Detect which cell encompasses the target text, then output its [x, y] center coordinate. 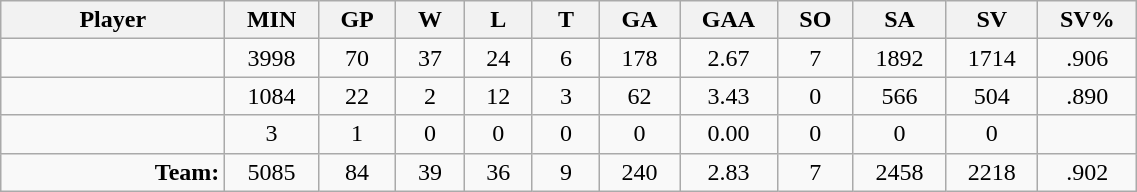
MIN [272, 20]
178 [640, 58]
9 [566, 172]
.902 [1088, 172]
37 [430, 58]
36 [498, 172]
2.67 [729, 58]
SV% [1088, 20]
2218 [992, 172]
L [498, 20]
.890 [1088, 96]
3998 [272, 58]
SA [899, 20]
GA [640, 20]
1 [357, 134]
T [566, 20]
1892 [899, 58]
2.83 [729, 172]
2 [430, 96]
GP [357, 20]
.906 [1088, 58]
240 [640, 172]
5085 [272, 172]
12 [498, 96]
Team: [113, 172]
504 [992, 96]
22 [357, 96]
84 [357, 172]
6 [566, 58]
1714 [992, 58]
24 [498, 58]
GAA [729, 20]
Player [113, 20]
SO [815, 20]
3.43 [729, 96]
SV [992, 20]
1084 [272, 96]
39 [430, 172]
2458 [899, 172]
0.00 [729, 134]
70 [357, 58]
62 [640, 96]
W [430, 20]
566 [899, 96]
